Scan for the cell matching the given text and deliver its [X, Y] coordinate at center. 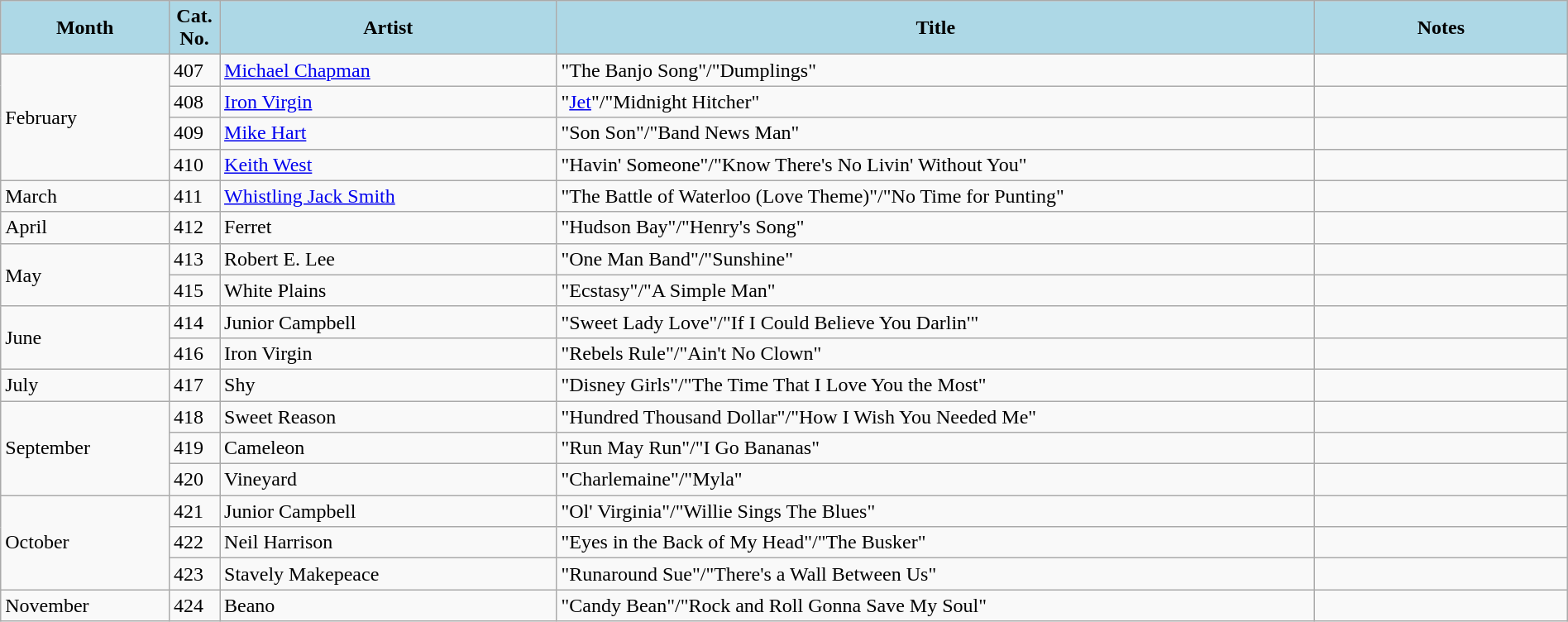
Sweet Reason [389, 416]
418 [194, 416]
Stavely Makepeace [389, 574]
409 [194, 133]
"Run May Run"/"I Go Bananas" [936, 448]
Vineyard [389, 480]
414 [194, 322]
September [85, 447]
"Disney Girls"/"The Time That I Love You the Most" [936, 385]
Neil Harrison [389, 543]
419 [194, 448]
"Rebels Rule"/"Ain't No Clown" [936, 353]
416 [194, 353]
July [85, 385]
407 [194, 70]
Beano [389, 605]
"Havin' Someone"/"Know There's No Livin' Without You" [936, 165]
"One Man Band"/"Sunshine" [936, 259]
Notes [1441, 28]
Cameleon [389, 448]
Michael Chapman [389, 70]
"Charlemaine"/"Myla" [936, 480]
October [85, 543]
415 [194, 290]
"Ecstasy"/"A Simple Man" [936, 290]
Title [936, 28]
"Jet"/"Midnight Hitcher" [936, 102]
Keith West [389, 165]
"Hundred Thousand Dollar"/"How I Wish You Needed Me" [936, 416]
408 [194, 102]
410 [194, 165]
"The Battle of Waterloo (Love Theme)"/"No Time for Punting" [936, 196]
Month [85, 28]
"Eyes in the Back of My Head"/"The Busker" [936, 543]
412 [194, 227]
June [85, 337]
"Son Son"/"Band News Man" [936, 133]
423 [194, 574]
March [85, 196]
Ferret [389, 227]
"Ol' Virginia"/"Willie Sings The Blues" [936, 511]
"Runaround Sue"/"There's a Wall Between Us" [936, 574]
February [85, 117]
Cat.No. [194, 28]
"The Banjo Song"/"Dumplings" [936, 70]
420 [194, 480]
"Hudson Bay"/"Henry's Song" [936, 227]
Mike Hart [389, 133]
Robert E. Lee [389, 259]
422 [194, 543]
November [85, 605]
April [85, 227]
417 [194, 385]
White Plains [389, 290]
"Sweet Lady Love"/"If I Could Believe You Darlin'" [936, 322]
411 [194, 196]
421 [194, 511]
Shy [389, 385]
424 [194, 605]
Artist [389, 28]
413 [194, 259]
"Candy Bean"/"Rock and Roll Gonna Save My Soul" [936, 605]
May [85, 275]
Whistling Jack Smith [389, 196]
